Return the (X, Y) coordinate for the center point of the cell that contains the specified text.  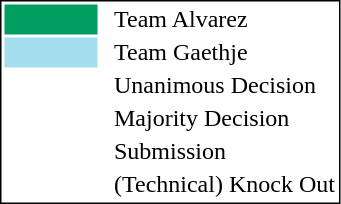
Submission (224, 151)
Majority Decision (224, 119)
Unanimous Decision (224, 85)
Team Gaethje (224, 53)
Team Alvarez (224, 19)
(Technical) Knock Out (224, 185)
